Search for the cell housing the specified text and yield its (X, Y) center coordinate. 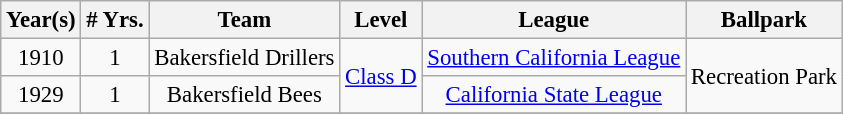
1910 (41, 58)
Recreation Park (764, 76)
# Yrs. (115, 20)
Team (244, 20)
Level (381, 20)
Class D (381, 76)
League (554, 20)
Southern California League (554, 58)
1929 (41, 95)
Bakersfield Drillers (244, 58)
Bakersfield Bees (244, 95)
Ballpark (764, 20)
Year(s) (41, 20)
California State League (554, 95)
